Output the [X, Y] coordinate of the center of the cell containing the given text.  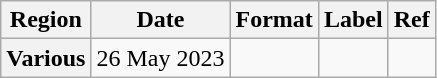
Date [160, 20]
26 May 2023 [160, 58]
Various [46, 58]
Region [46, 20]
Format [274, 20]
Label [353, 20]
Ref [412, 20]
